Search for the cell housing the specified text and yield its [x, y] center coordinate. 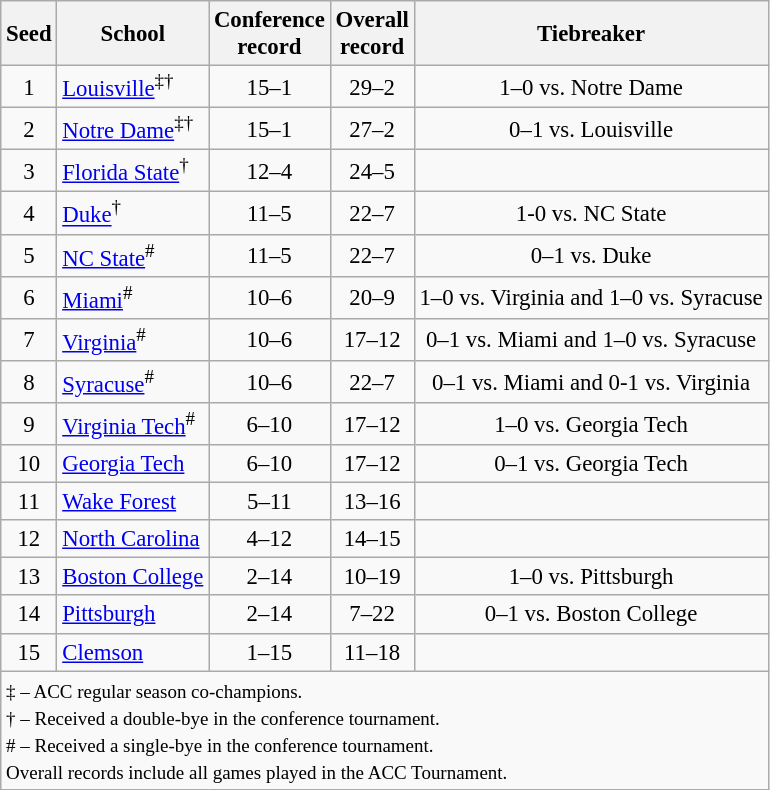
Duke† [133, 213]
NC State# [133, 255]
5 [29, 255]
13–16 [372, 502]
1–15 [270, 652]
Seed [29, 34]
27–2 [372, 129]
14 [29, 615]
Conferencerecord [270, 34]
0–1 vs. Miami and 0-1 vs. Virginia [591, 382]
Overallrecord [372, 34]
0–1 vs. Georgia Tech [591, 464]
1-0 vs. NC State [591, 213]
0–1 vs. Louisville [591, 129]
11–18 [372, 652]
Clemson [133, 652]
Florida State† [133, 171]
0–1 vs. Duke [591, 255]
13 [29, 577]
Syracuse# [133, 382]
7–22 [372, 615]
1–0 vs. Georgia Tech [591, 424]
20–9 [372, 297]
6 [29, 297]
Miami# [133, 297]
Wake Forest [133, 502]
0–1 vs. Miami and 1–0 vs. Syracuse [591, 340]
Tiebreaker [591, 34]
1–0 vs. Notre Dame [591, 87]
3 [29, 171]
Virginia# [133, 340]
1 [29, 87]
24–5 [372, 171]
Louisville‡† [133, 87]
Pittsburgh [133, 615]
12–4 [270, 171]
10 [29, 464]
Virginia Tech# [133, 424]
4–12 [270, 539]
11 [29, 502]
29–2 [372, 87]
15 [29, 652]
0–1 vs. Boston College [591, 615]
12 [29, 539]
School [133, 34]
Notre Dame‡† [133, 129]
10–19 [372, 577]
14–15 [372, 539]
8 [29, 382]
9 [29, 424]
Georgia Tech [133, 464]
7 [29, 340]
4 [29, 213]
1–0 vs. Virginia and 1–0 vs. Syracuse [591, 297]
North Carolina [133, 539]
1–0 vs. Pittsburgh [591, 577]
2 [29, 129]
Boston College [133, 577]
5–11 [270, 502]
